Detect which cell encompasses the target text, then output its [X, Y] center coordinate. 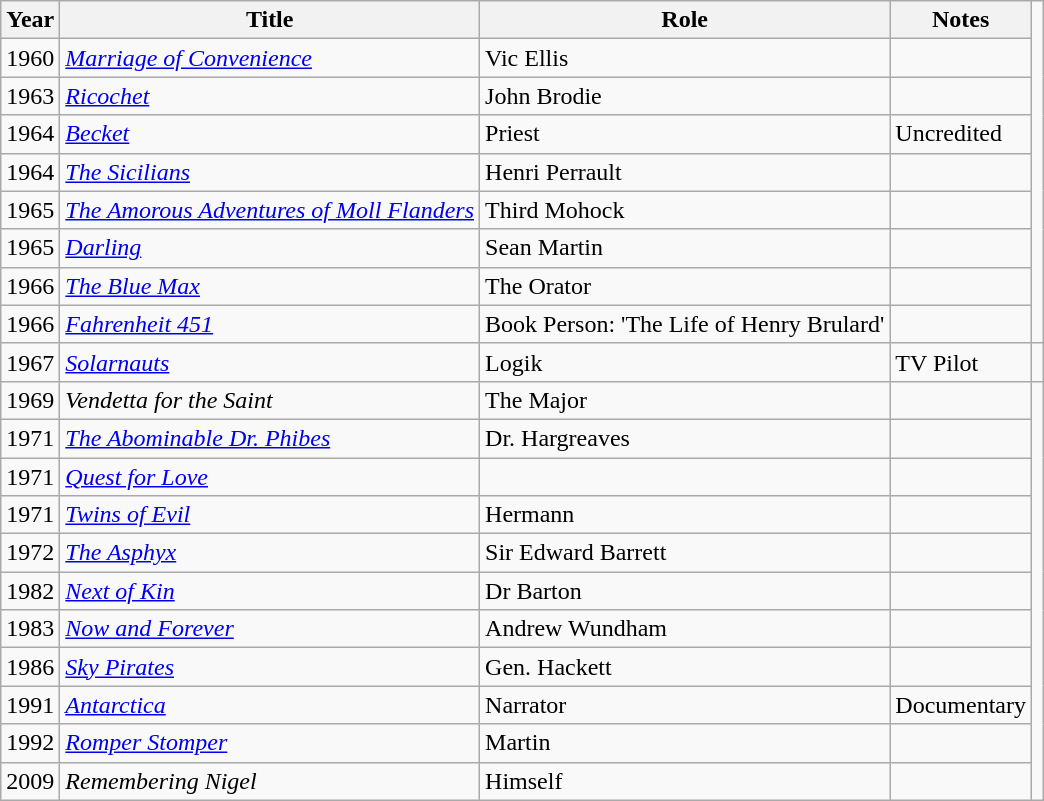
Fahrenheit 451 [270, 324]
Logik [685, 362]
1963 [30, 96]
Next of Kin [270, 591]
Remembering Nigel [270, 781]
Book Person: 'The Life of Henry Brulard' [685, 324]
Becket [270, 134]
1969 [30, 400]
TV Pilot [961, 362]
Marriage of Convenience [270, 58]
Year [30, 20]
Andrew Wundham [685, 629]
Quest for Love [270, 477]
Sky Pirates [270, 667]
Now and Forever [270, 629]
Narrator [685, 705]
Dr. Hargreaves [685, 438]
Title [270, 20]
1986 [30, 667]
1982 [30, 591]
Gen. Hackett [685, 667]
Twins of Evil [270, 515]
The Abominable Dr. Phibes [270, 438]
1972 [30, 553]
Romper Stomper [270, 743]
The Orator [685, 286]
The Amorous Adventures of Moll Flanders [270, 210]
Uncredited [961, 134]
The Sicilians [270, 172]
Ricochet [270, 96]
1983 [30, 629]
John Brodie [685, 96]
1991 [30, 705]
1967 [30, 362]
Henri Perrault [685, 172]
Third Mohock [685, 210]
2009 [30, 781]
The Blue Max [270, 286]
1992 [30, 743]
Priest [685, 134]
The Asphyx [270, 553]
Vendetta for the Saint [270, 400]
Sir Edward Barrett [685, 553]
Documentary [961, 705]
The Major [685, 400]
Notes [961, 20]
Vic Ellis [685, 58]
Dr Barton [685, 591]
Darling [270, 248]
Sean Martin [685, 248]
Role [685, 20]
Antarctica [270, 705]
1960 [30, 58]
Himself [685, 781]
Hermann [685, 515]
Martin [685, 743]
Solarnauts [270, 362]
